Return the [x, y] coordinate for the center point of the cell that contains the specified text.  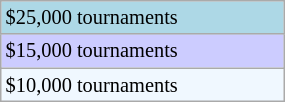
$10,000 tournaments [142, 85]
$25,000 tournaments [142, 17]
$15,000 tournaments [142, 51]
